Capture the cell that displays the provided text and extract its (X, Y) central coordinate. 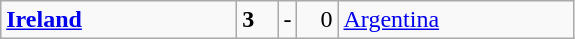
3 (258, 20)
Ireland (119, 20)
Argentina (456, 20)
- (288, 20)
0 (318, 20)
